Return [x, y] of the center of cell containing provided text 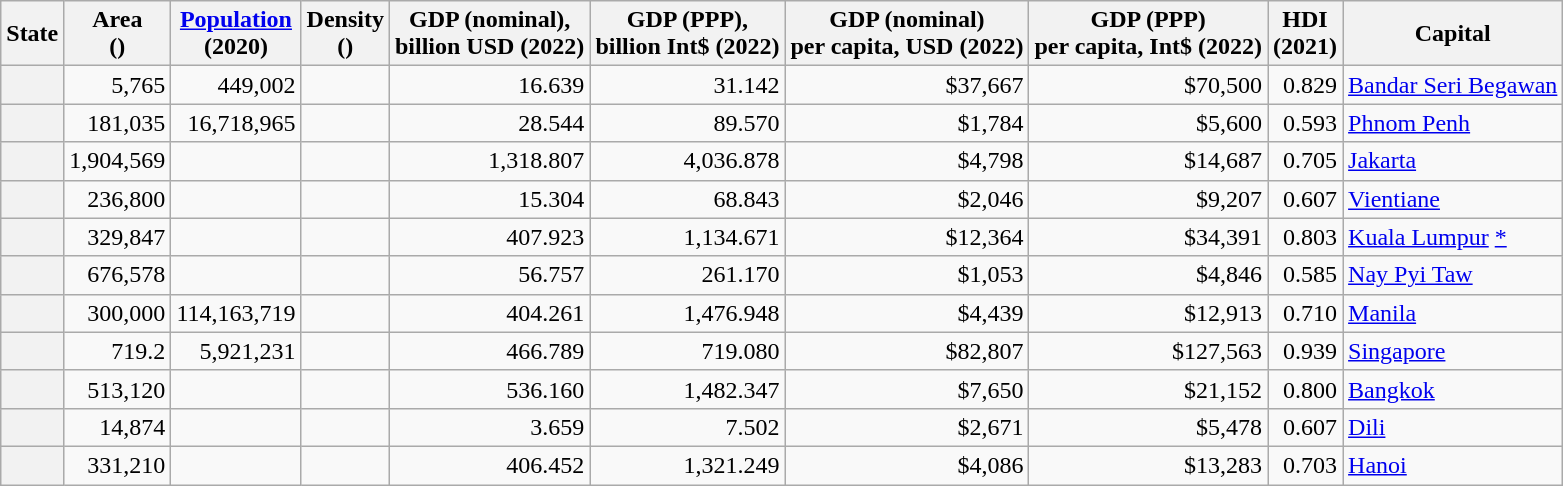
$1,053 [907, 275]
GDP (PPP)per capita, Int$ (2022) [1148, 34]
$13,283 [1148, 465]
5,921,231 [236, 351]
536.160 [489, 389]
28.544 [489, 123]
14,874 [118, 427]
15.304 [489, 199]
GDP (nominal),billion USD (2022) [489, 34]
Phnom Penh [1453, 123]
4,036.878 [688, 161]
676,578 [118, 275]
1,134.671 [688, 237]
Manila [1453, 313]
68.843 [688, 199]
$5,600 [1148, 123]
404.261 [489, 313]
Bandar Seri Begawan [1453, 85]
406.452 [489, 465]
Singapore [1453, 351]
Dili [1453, 427]
89.570 [688, 123]
$9,207 [1148, 199]
$21,152 [1148, 389]
7.502 [688, 427]
Nay Pyi Taw [1453, 275]
513,120 [118, 389]
1,476.948 [688, 313]
331,210 [118, 465]
Capital [1453, 34]
$2,671 [907, 427]
5,765 [118, 85]
261.170 [688, 275]
329,847 [118, 237]
$70,500 [1148, 85]
State [32, 34]
Area() [118, 34]
0.705 [1306, 161]
1,482.347 [688, 389]
0.585 [1306, 275]
Hanoi [1453, 465]
Kuala Lumpur * [1453, 237]
3.659 [489, 427]
$4,439 [907, 313]
$7,650 [907, 389]
0.703 [1306, 465]
0.800 [1306, 389]
719.080 [688, 351]
Density() [345, 34]
16.639 [489, 85]
449,002 [236, 85]
$12,364 [907, 237]
$82,807 [907, 351]
0.803 [1306, 237]
$14,687 [1148, 161]
Vientiane [1453, 199]
GDP (nominal)per capita, USD (2022) [907, 34]
$4,086 [907, 465]
1,321.249 [688, 465]
$12,913 [1148, 313]
56.757 [489, 275]
Population(2020) [236, 34]
0.939 [1306, 351]
407.923 [489, 237]
Bangkok [1453, 389]
HDI(2021) [1306, 34]
16,718,965 [236, 123]
181,035 [118, 123]
$1,784 [907, 123]
$4,798 [907, 161]
236,800 [118, 199]
0.829 [1306, 85]
$127,563 [1148, 351]
1,904,569 [118, 161]
466.789 [489, 351]
$5,478 [1148, 427]
$2,046 [907, 199]
0.710 [1306, 313]
$34,391 [1148, 237]
Jakarta [1453, 161]
114,163,719 [236, 313]
$37,667 [907, 85]
1,318.807 [489, 161]
GDP (PPP),billion Int$ (2022) [688, 34]
$4,846 [1148, 275]
300,000 [118, 313]
31.142 [688, 85]
719.2 [118, 351]
0.593 [1306, 123]
